From the cell containing the given text, extract its center point as (x, y) coordinate. 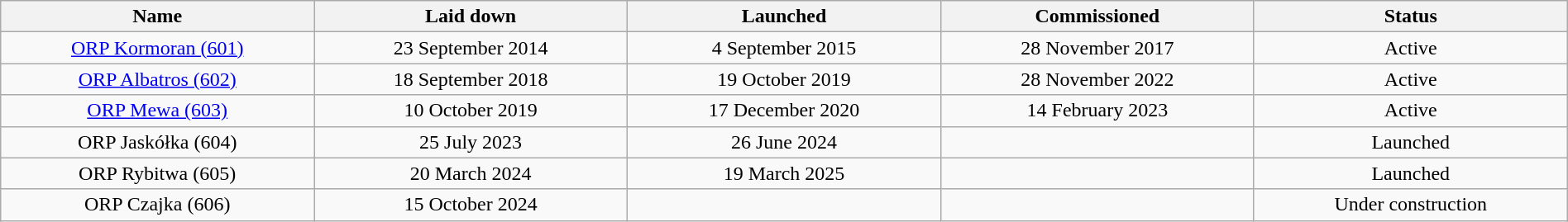
19 October 2019 (784, 79)
Name (157, 17)
19 March 2025 (784, 173)
4 September 2015 (784, 48)
Status (1411, 17)
28 November 2017 (1097, 48)
ORP Mewa (603) (157, 111)
10 October 2019 (471, 111)
ORP Czajka (606) (157, 205)
20 March 2024 (471, 173)
Under construction (1411, 205)
17 December 2020 (784, 111)
28 November 2022 (1097, 79)
ORP Jaskółka (604) (157, 142)
ORP Albatros (602) (157, 79)
25 July 2023 (471, 142)
Laid down (471, 17)
14 February 2023 (1097, 111)
ORP Rybitwa (605) (157, 173)
26 June 2024 (784, 142)
18 September 2018 (471, 79)
15 October 2024 (471, 205)
ORP Kormoran (601) (157, 48)
23 September 2014 (471, 48)
Commissioned (1097, 17)
